Detect which cell encompasses the target text, then output its [x, y] center coordinate. 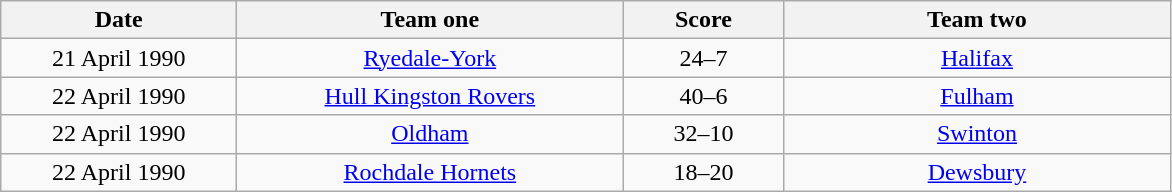
Halifax [977, 58]
Fulham [977, 96]
Date [119, 20]
24–7 [704, 58]
32–10 [704, 134]
Swinton [977, 134]
Team one [430, 20]
Hull Kingston Rovers [430, 96]
Rochdale Hornets [430, 172]
18–20 [704, 172]
Oldham [430, 134]
21 April 1990 [119, 58]
Score [704, 20]
40–6 [704, 96]
Team two [977, 20]
Ryedale-York [430, 58]
Dewsbury [977, 172]
